Capture the cell that displays the provided text and extract its (X, Y) central coordinate. 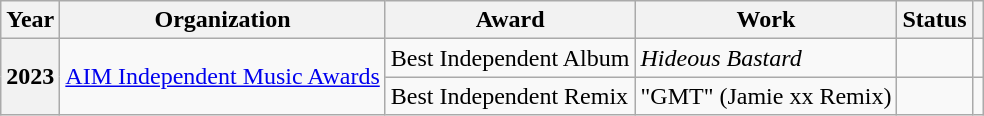
AIM Independent Music Awards (222, 77)
Best Independent Remix (510, 96)
Organization (222, 20)
Work (766, 20)
Status (934, 20)
2023 (30, 77)
Best Independent Album (510, 58)
Year (30, 20)
Award (510, 20)
Hideous Bastard (766, 58)
"GMT" (Jamie xx Remix) (766, 96)
